Return (X, Y) of the center of cell containing provided text 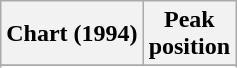
Chart (1994) (72, 34)
Peak position (189, 34)
